Identify which cell holds the provided text, then report its (X, Y) central coordinate. 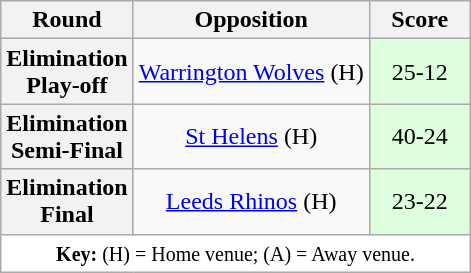
40-24 (420, 136)
Score (420, 20)
Warrington Wolves (H) (251, 72)
Key: (H) = Home venue; (A) = Away venue. (236, 253)
Elimination Final (67, 202)
25-12 (420, 72)
Elimination Semi-Final (67, 136)
23-22 (420, 202)
Opposition (251, 20)
Elimination Play-off (67, 72)
Leeds Rhinos (H) (251, 202)
St Helens (H) (251, 136)
Round (67, 20)
